For the text-containing cell, return its midpoint in [x, y] coordinate format. 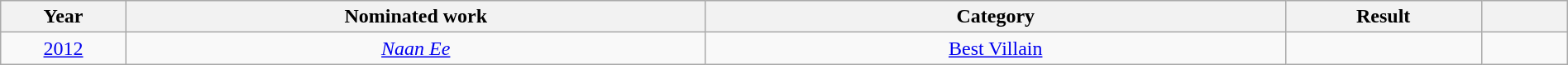
Year [64, 17]
Best Villain [996, 48]
Category [996, 17]
Result [1383, 17]
2012 [64, 48]
Nominated work [415, 17]
Naan Ee [415, 48]
